Locate the cell with the specified text and output its (X, Y) center coordinate. 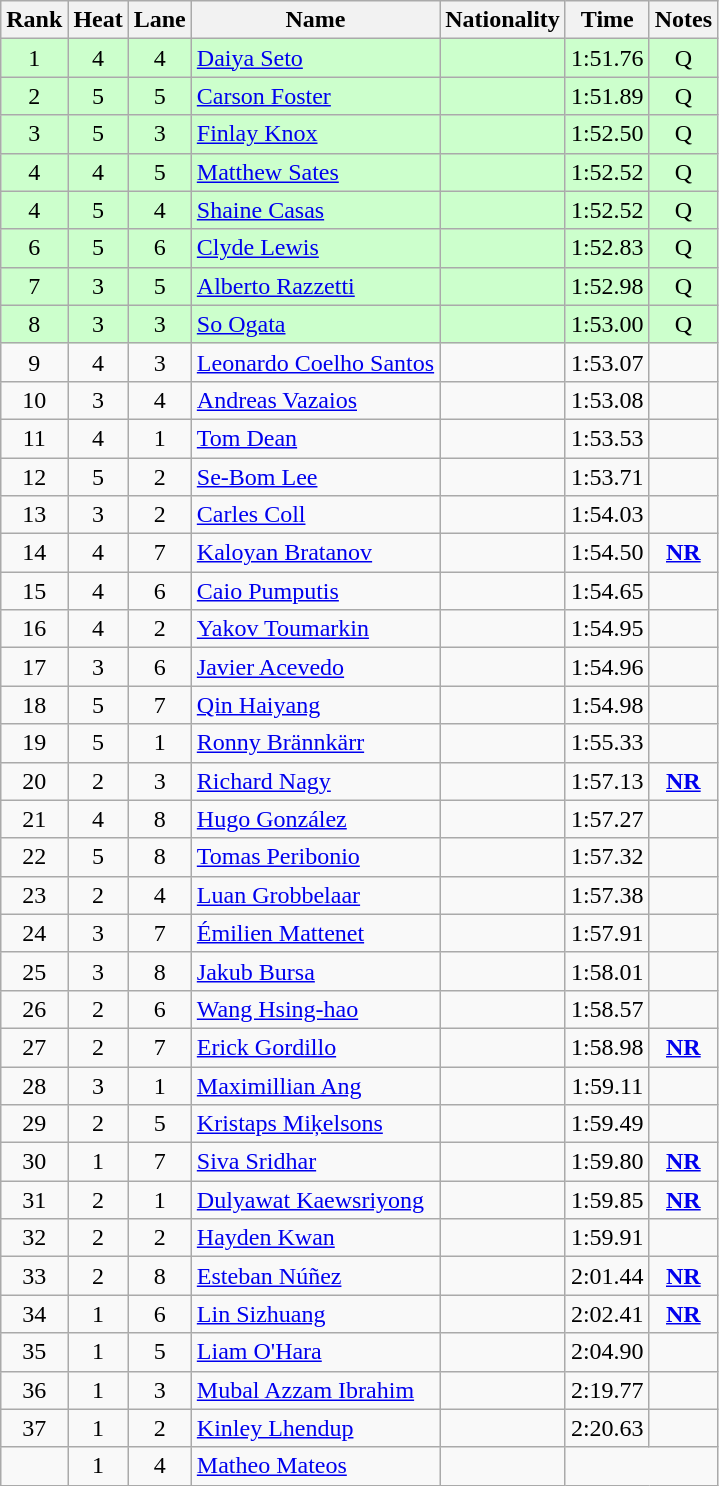
13 (34, 515)
21 (34, 819)
Luan Grobbelaar (315, 895)
1:59.91 (607, 1238)
Matthew Sates (315, 172)
1:54.65 (607, 591)
Liam O'Hara (315, 1352)
35 (34, 1352)
16 (34, 629)
Javier Acevedo (315, 667)
2:01.44 (607, 1276)
1:58.57 (607, 1009)
10 (34, 400)
Nationality (503, 20)
36 (34, 1390)
1:55.33 (607, 743)
17 (34, 667)
1:57.32 (607, 857)
1:53.53 (607, 438)
20 (34, 781)
22 (34, 857)
1:59.11 (607, 1085)
23 (34, 895)
27 (34, 1047)
Siva Sridhar (315, 1162)
Alberto Razzetti (315, 286)
Time (607, 20)
Clyde Lewis (315, 248)
Hayden Kwan (315, 1238)
So Ogata (315, 324)
Ronny Brännkärr (315, 743)
Erick Gordillo (315, 1047)
Carson Foster (315, 96)
2:19.77 (607, 1390)
2:20.63 (607, 1428)
Lane (160, 20)
2:04.90 (607, 1352)
Leonardo Coelho Santos (315, 362)
Finlay Knox (315, 134)
25 (34, 971)
Dulyawat Kaewsriyong (315, 1200)
1:57.91 (607, 933)
1:59.80 (607, 1162)
34 (34, 1314)
37 (34, 1428)
Daiya Seto (315, 58)
Shaine Casas (315, 210)
33 (34, 1276)
12 (34, 477)
Kaloyan Bratanov (315, 553)
15 (34, 591)
29 (34, 1124)
Carles Coll (315, 515)
1:57.13 (607, 781)
1:58.98 (607, 1047)
Lin Sizhuang (315, 1314)
19 (34, 743)
Rank (34, 20)
Mubal Azzam Ibrahim (315, 1390)
Émilien Mattenet (315, 933)
1:51.89 (607, 96)
1:53.00 (607, 324)
1:57.27 (607, 819)
1:52.98 (607, 286)
Tomas Peribonio (315, 857)
24 (34, 933)
Richard Nagy (315, 781)
14 (34, 553)
1:54.96 (607, 667)
Tom Dean (315, 438)
Andreas Vazaios (315, 400)
32 (34, 1238)
Esteban Núñez (315, 1276)
Heat (98, 20)
9 (34, 362)
30 (34, 1162)
Hugo González (315, 819)
1:51.76 (607, 58)
Wang Hsing-hao (315, 1009)
Jakub Bursa (315, 971)
Kinley Lhendup (315, 1428)
18 (34, 705)
1:57.38 (607, 895)
Maximillian Ang (315, 1085)
1:53.71 (607, 477)
Qin Haiyang (315, 705)
Notes (683, 20)
1:54.50 (607, 553)
1:59.85 (607, 1200)
1:54.98 (607, 705)
Kristaps Miķelsons (315, 1124)
11 (34, 438)
1:52.83 (607, 248)
1:54.03 (607, 515)
Caio Pumputis (315, 591)
26 (34, 1009)
2:02.41 (607, 1314)
1:53.08 (607, 400)
1:54.95 (607, 629)
Se-Bom Lee (315, 477)
Yakov Toumarkin (315, 629)
Matheo Mateos (315, 1466)
1:53.07 (607, 362)
1:58.01 (607, 971)
1:59.49 (607, 1124)
1:52.50 (607, 134)
28 (34, 1085)
31 (34, 1200)
Name (315, 20)
